Return the [x, y] coordinate for the center point of the cell that contains the specified text.  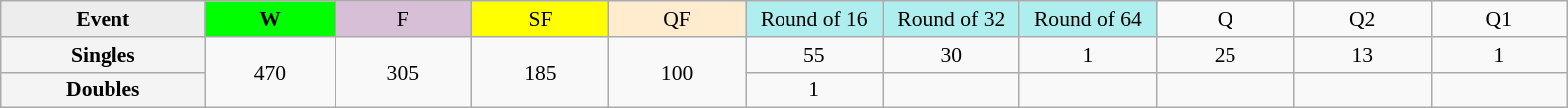
25 [1226, 55]
13 [1362, 55]
Round of 32 [951, 19]
185 [541, 72]
Q2 [1362, 19]
100 [677, 72]
30 [951, 55]
Event [104, 19]
Doubles [104, 90]
Q1 [1499, 19]
Q [1226, 19]
Round of 64 [1088, 19]
SF [541, 19]
QF [677, 19]
Round of 16 [814, 19]
305 [403, 72]
55 [814, 55]
F [403, 19]
Singles [104, 55]
470 [270, 72]
W [270, 19]
